Provide the [x, y] coordinate of the cell's center where the given text is located.  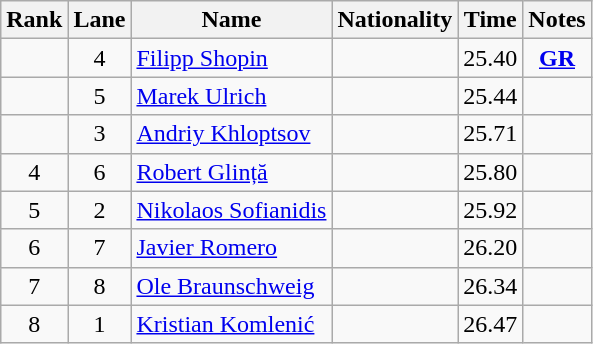
Time [490, 20]
Robert Glință [232, 172]
25.80 [490, 172]
25.92 [490, 210]
GR [557, 58]
25.40 [490, 58]
25.44 [490, 96]
Marek Ulrich [232, 96]
Javier Romero [232, 248]
Nationality [395, 20]
Nikolaos Sofianidis [232, 210]
25.71 [490, 134]
Ole Braunschweig [232, 286]
26.20 [490, 248]
26.34 [490, 286]
Rank [34, 20]
26.47 [490, 324]
Andriy Khloptsov [232, 134]
Notes [557, 20]
1 [100, 324]
Kristian Komlenić [232, 324]
Lane [100, 20]
Name [232, 20]
Filipp Shopin [232, 58]
3 [100, 134]
2 [100, 210]
